Provide the [x, y] coordinate of the cell's center where the given text is located.  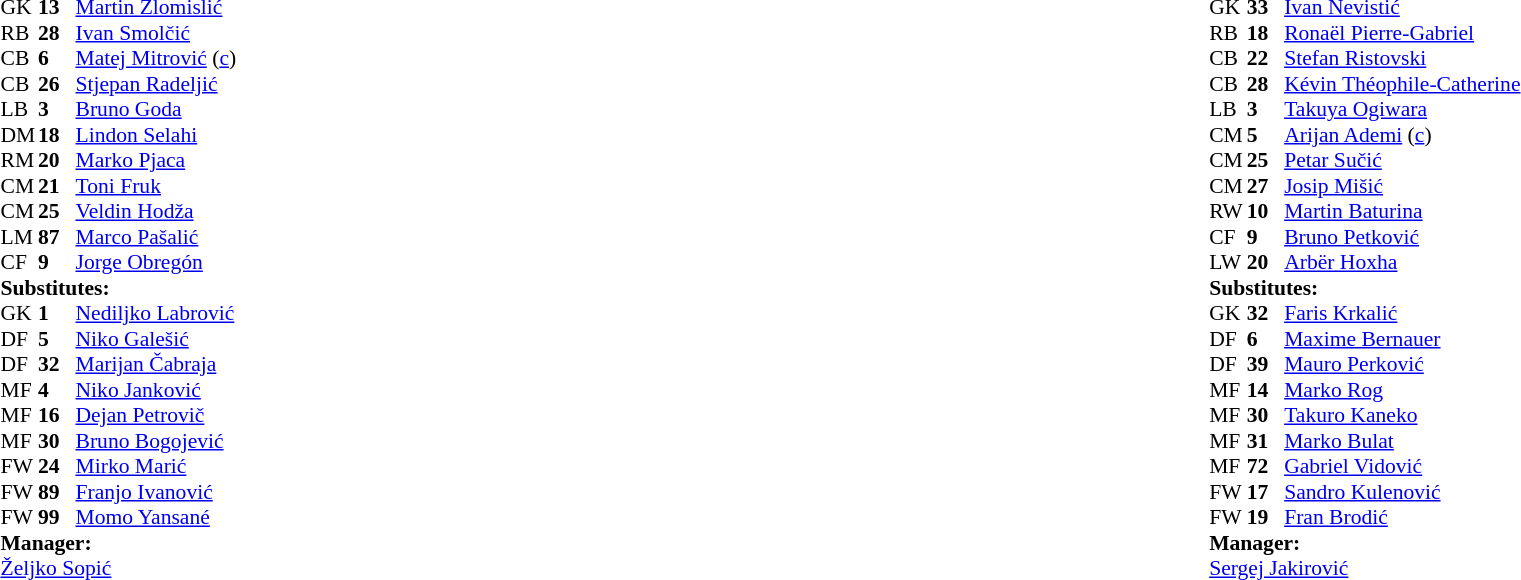
89 [57, 492]
Faris Krkalić [1402, 313]
Josip Mišić [1402, 186]
Martin Baturina [1402, 211]
27 [1266, 186]
99 [57, 517]
Arijan Ademi (c) [1402, 135]
4 [57, 390]
Sandro Kulenović [1402, 492]
26 [57, 84]
Maxime Bernauer [1402, 339]
Marko Rog [1402, 390]
10 [1266, 211]
Momo Yansané [156, 517]
DM [19, 135]
Ivan Smolčić [156, 33]
LW [1228, 263]
RM [19, 161]
87 [57, 237]
31 [1266, 441]
Dejan Petrovič [156, 415]
1 [57, 313]
Ronaël Pierre-Gabriel [1402, 33]
Marko Bulat [1402, 441]
Niko Janković [156, 390]
Bruno Bogojević [156, 441]
Lindon Selahi [156, 135]
19 [1266, 517]
Bruno Petković [1402, 237]
Takuro Kaneko [1402, 415]
Marko Pjaca [156, 161]
Stjepan Radeljić [156, 84]
39 [1266, 365]
24 [57, 467]
Gabriel Vidović [1402, 467]
Veldin Hodža [156, 211]
Marijan Čabraja [156, 365]
Petar Sučić [1402, 161]
Kévin Théophile-Catherine [1402, 84]
Niko Galešić [156, 339]
17 [1266, 492]
Stefan Ristovski [1402, 59]
72 [1266, 467]
Marco Pašalić [156, 237]
21 [57, 186]
14 [1266, 390]
Bruno Goda [156, 109]
Jorge Obregón [156, 263]
RW [1228, 211]
Mauro Perković [1402, 365]
22 [1266, 59]
16 [57, 415]
Takuya Ogiwara [1402, 109]
Arbër Hoxha [1402, 263]
Toni Fruk [156, 186]
Mirko Marić [156, 467]
Matej Mitrović (c) [156, 59]
Fran Brodić [1402, 517]
Nediljko Labrović [156, 313]
LM [19, 237]
Franjo Ivanović [156, 492]
